For the text-containing cell, return its midpoint in (X, Y) coordinate format. 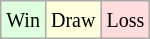
Loss (126, 20)
Win (24, 20)
Draw (72, 20)
